Pinpoint the cell where the given text exists, returning its (X, Y) midpoint coordinate. 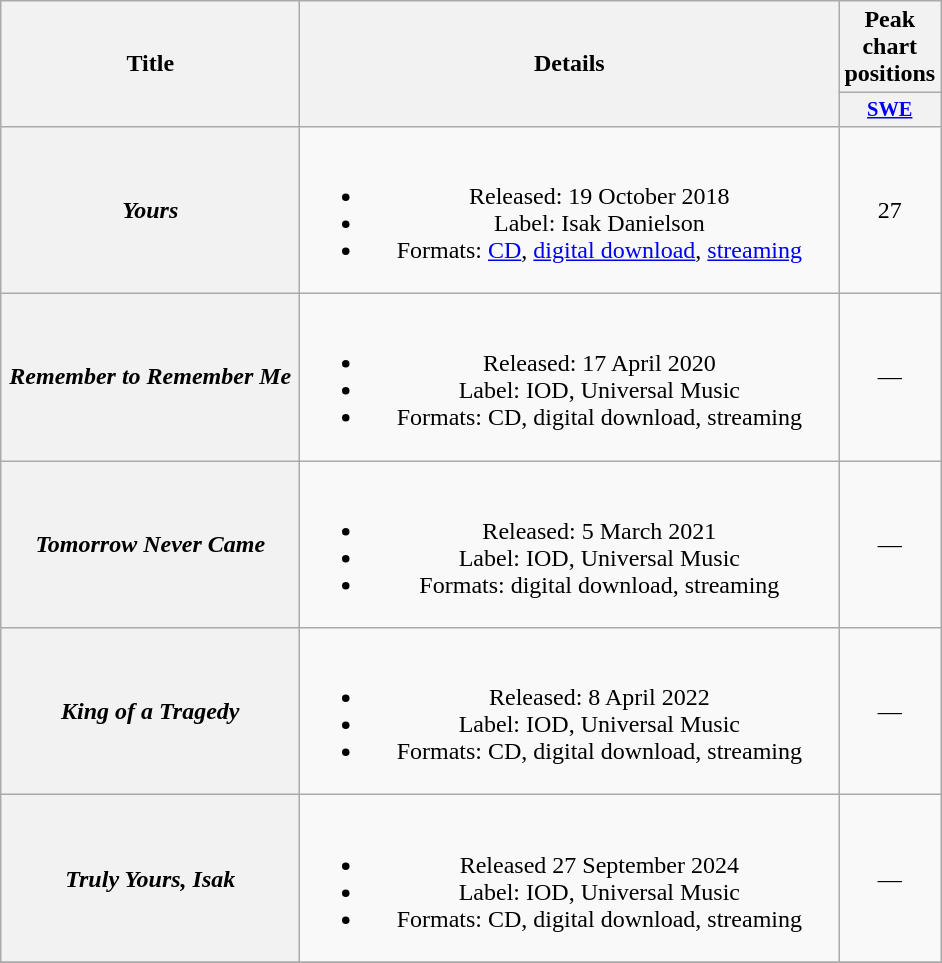
Title (150, 64)
Released: 19 October 2018Label: Isak DanielsonFormats: CD, digital download, streaming (570, 210)
Released 27 September 2024Label: IOD, Universal MusicFormats: CD, digital download, streaming (570, 878)
Tomorrow Never Came (150, 544)
Details (570, 64)
Remember to Remember Me (150, 378)
SWE (890, 110)
Released: 8 April 2022Label: IOD, Universal MusicFormats: CD, digital download, streaming (570, 712)
King of a Tragedy (150, 712)
Peak chart positions (890, 47)
Released: 17 April 2020Label: IOD, Universal MusicFormats: CD, digital download, streaming (570, 378)
27 (890, 210)
Yours (150, 210)
Released: 5 March 2021Label: IOD, Universal MusicFormats: digital download, streaming (570, 544)
Truly Yours, Isak (150, 878)
